Pinpoint the cell where the given text exists, returning its (X, Y) midpoint coordinate. 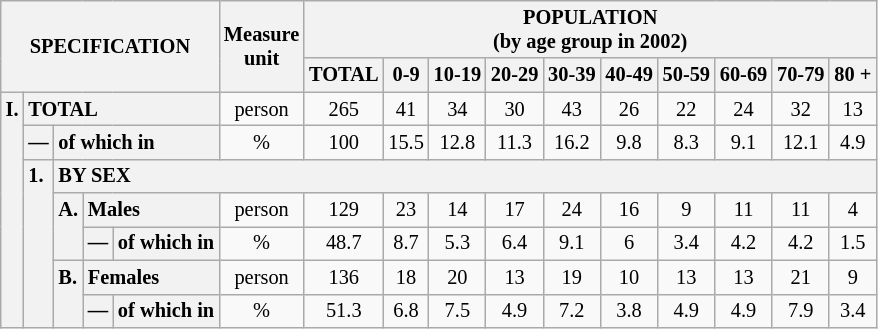
7.2 (572, 311)
1.5 (852, 243)
70-79 (800, 75)
SPECIFICATION (110, 46)
6.4 (514, 243)
8.7 (406, 243)
43 (572, 109)
A. (68, 226)
Measure unit (262, 46)
0-9 (406, 75)
136 (344, 277)
17 (514, 210)
3.8 (628, 311)
14 (458, 210)
POPULATION (by age group in 2002) (590, 29)
1. (38, 243)
20-29 (514, 75)
16 (628, 210)
265 (344, 109)
20 (458, 277)
6.8 (406, 311)
80 + (852, 75)
22 (686, 109)
50-59 (686, 75)
Males (151, 210)
21 (800, 277)
B. (68, 294)
41 (406, 109)
40-49 (628, 75)
7.9 (800, 311)
11.3 (514, 142)
23 (406, 210)
60-69 (744, 75)
15.5 (406, 142)
I. (12, 210)
4 (852, 210)
30 (514, 109)
10 (628, 277)
48.7 (344, 243)
12.8 (458, 142)
19 (572, 277)
9.8 (628, 142)
51.3 (344, 311)
6 (628, 243)
16.2 (572, 142)
100 (344, 142)
10-19 (458, 75)
30-39 (572, 75)
8.3 (686, 142)
34 (458, 109)
12.1 (800, 142)
32 (800, 109)
BY SEX (466, 176)
7.5 (458, 311)
5.3 (458, 243)
18 (406, 277)
129 (344, 210)
Females (151, 277)
26 (628, 109)
